Search for the cell housing the specified text and yield its [x, y] center coordinate. 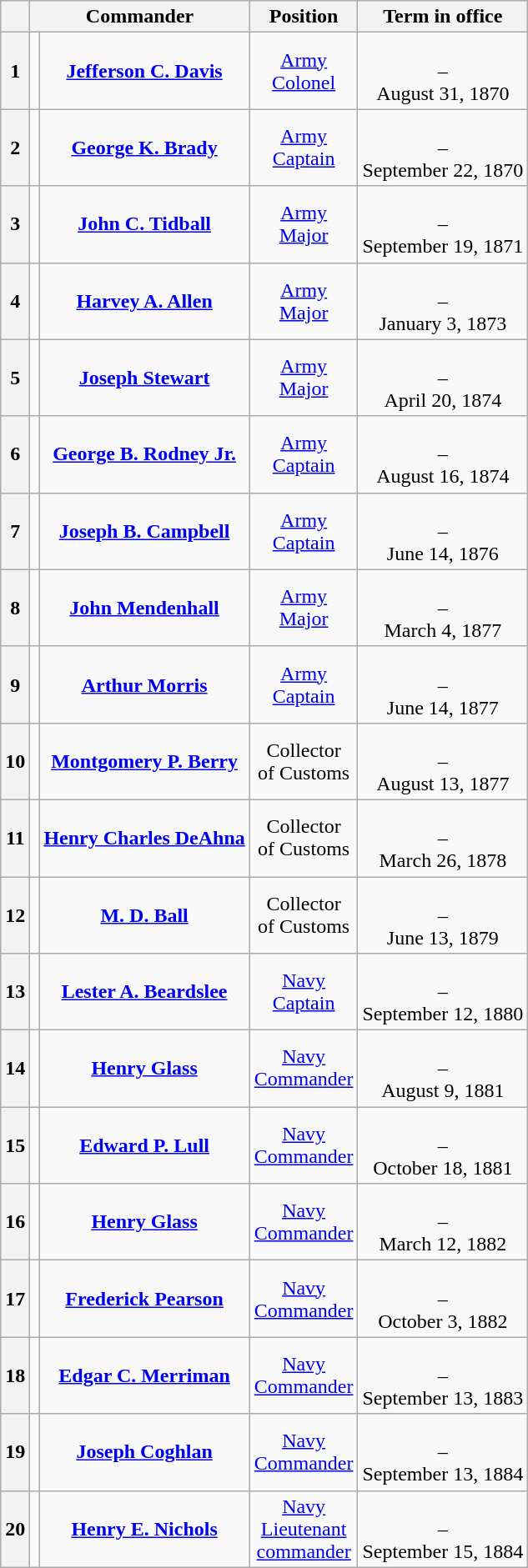
10 [15, 761]
NavyCaptain [304, 992]
–August 31, 1870 [443, 71]
Henry Charles DeAhna [144, 838]
20 [15, 1529]
Henry E. Nichols [144, 1529]
–September 15, 1884 [443, 1529]
Edward P. Lull [144, 1145]
John Mendenhall [144, 608]
–September 19, 1871 [443, 224]
Jefferson C. Davis [144, 71]
John C. Tidball [144, 224]
–March 26, 1878 [443, 838]
18 [15, 1375]
Commander [140, 17]
16 [15, 1222]
Harvey A. Allen [144, 301]
Arthur Morris [144, 684]
13 [15, 992]
Frederick Pearson [144, 1299]
5 [15, 378]
–September 12, 1880 [443, 992]
–January 3, 1873 [443, 301]
George K. Brady [144, 148]
2 [15, 148]
–April 20, 1874 [443, 378]
Edgar C. Merriman [144, 1375]
Joseph Stewart [144, 378]
1 [15, 71]
11 [15, 838]
–June 14, 1877 [443, 684]
–June 13, 1879 [443, 915]
–March 4, 1877 [443, 608]
Joseph B. Campbell [144, 531]
NavyLieutenantcommander [304, 1529]
–June 14, 1876 [443, 531]
6 [15, 454]
Joseph Coghlan [144, 1452]
15 [15, 1145]
–August 13, 1877 [443, 761]
7 [15, 531]
–September 22, 1870 [443, 148]
–September 13, 1884 [443, 1452]
–October 3, 1882 [443, 1299]
4 [15, 301]
–October 18, 1881 [443, 1145]
14 [15, 1069]
Montgomery P. Berry [144, 761]
Lester A. Beardslee [144, 992]
9 [15, 684]
3 [15, 224]
–August 9, 1881 [443, 1069]
–August 16, 1874 [443, 454]
ArmyColonel [304, 71]
17 [15, 1299]
–March 12, 1882 [443, 1222]
8 [15, 608]
Term in office [443, 17]
12 [15, 915]
George B. Rodney Jr. [144, 454]
19 [15, 1452]
M. D. Ball [144, 915]
Position [304, 17]
–September 13, 1883 [443, 1375]
